Identify which cell holds the provided text, then report its [X, Y] central coordinate. 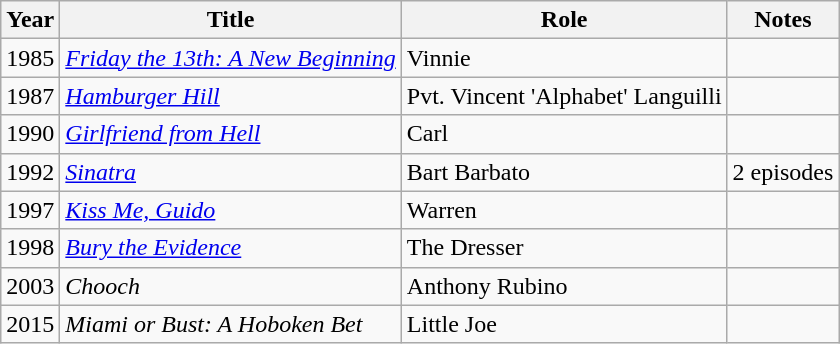
Miami or Bust: A Hoboken Bet [230, 324]
1990 [30, 134]
Role [564, 20]
The Dresser [564, 248]
1985 [30, 58]
Anthony Rubino [564, 286]
Warren [564, 210]
Friday the 13th: A New Beginning [230, 58]
Sinatra [230, 172]
2 episodes [783, 172]
Little Joe [564, 324]
1997 [30, 210]
Vinnie [564, 58]
Year [30, 20]
2003 [30, 286]
Title [230, 20]
Carl [564, 134]
Girlfriend from Hell [230, 134]
2015 [30, 324]
Bart Barbato [564, 172]
Pvt. Vincent 'Alphabet' Languilli [564, 96]
1992 [30, 172]
1998 [30, 248]
Kiss Me, Guido [230, 210]
Bury the Evidence [230, 248]
Chooch [230, 286]
Notes [783, 20]
1987 [30, 96]
Hamburger Hill [230, 96]
